Identify which cell holds the provided text, then report its (x, y) central coordinate. 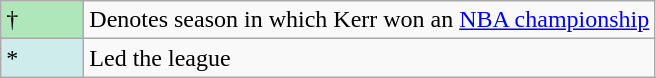
* (42, 58)
Denotes season in which Kerr won an NBA championship (370, 20)
Led the league (370, 58)
† (42, 20)
